Detect which cell encompasses the target text, then output its (X, Y) center coordinate. 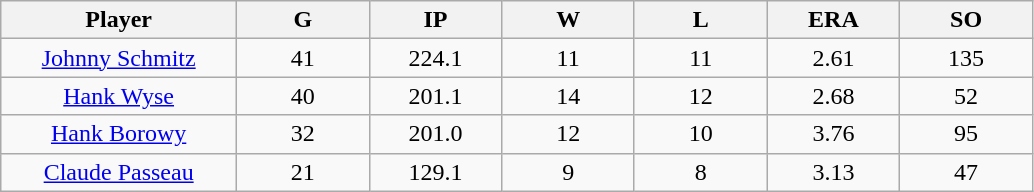
L (700, 20)
9 (568, 172)
129.1 (436, 172)
3.13 (834, 172)
32 (304, 134)
14 (568, 96)
135 (966, 58)
10 (700, 134)
52 (966, 96)
IP (436, 20)
G (304, 20)
21 (304, 172)
W (568, 20)
201.1 (436, 96)
41 (304, 58)
47 (966, 172)
SO (966, 20)
2.61 (834, 58)
224.1 (436, 58)
201.0 (436, 134)
8 (700, 172)
3.76 (834, 134)
ERA (834, 20)
Hank Borowy (119, 134)
Hank Wyse (119, 96)
2.68 (834, 96)
Claude Passeau (119, 172)
40 (304, 96)
95 (966, 134)
Player (119, 20)
Johnny Schmitz (119, 58)
